Search for the cell housing the specified text and yield its (x, y) center coordinate. 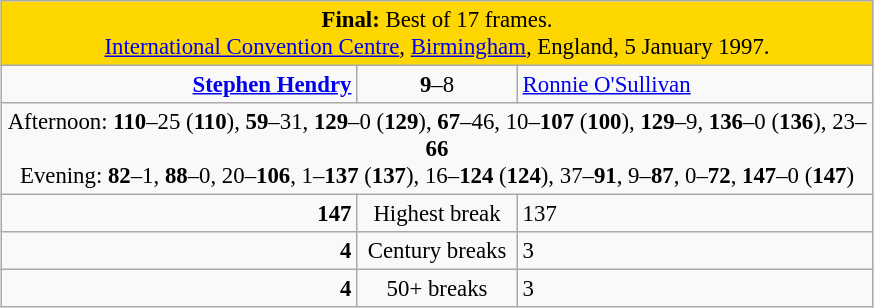
Final: Best of 17 frames.International Convention Centre, Birmingham, England, 5 January 1997. (437, 34)
9–8 (438, 85)
Ronnie O'Sullivan (695, 85)
Stephen Hendry (179, 85)
Highest break (438, 214)
Century breaks (438, 251)
147 (179, 214)
50+ breaks (438, 289)
137 (695, 214)
